For the text-containing cell, return its midpoint in [x, y] coordinate format. 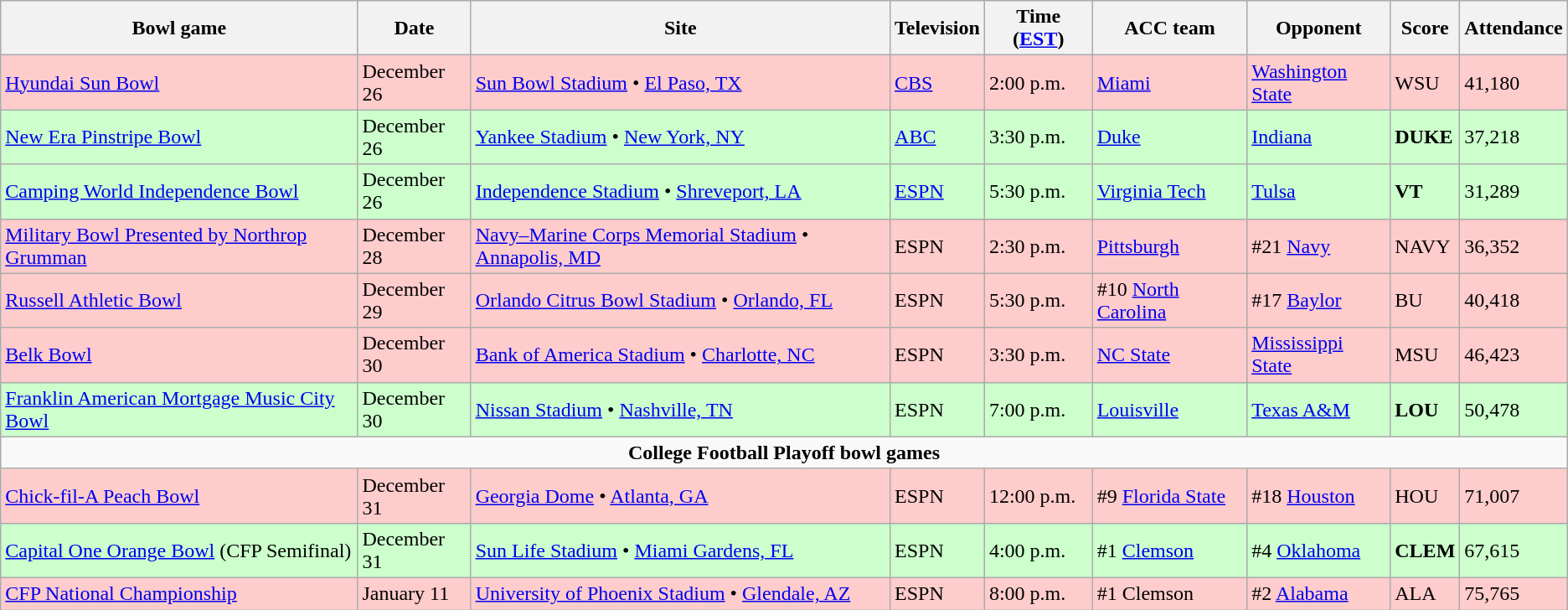
41,180 [1514, 82]
NC State [1169, 355]
Time (EST) [1039, 28]
2:30 p.m. [1039, 246]
January 11 [414, 593]
December 29 [414, 300]
#21 Navy [1318, 246]
Bank of America Stadium • Charlotte, NC [680, 355]
LOU [1426, 409]
Date [414, 28]
BU [1426, 300]
Site [680, 28]
7:00 p.m. [1039, 409]
4:00 p.m. [1039, 550]
#4 Oklahoma [1318, 550]
36,352 [1514, 246]
37,218 [1514, 137]
Military Bowl Presented by Northrop Grumman [179, 246]
ABC [938, 137]
ALA [1426, 593]
Virginia Tech [1169, 191]
Belk Bowl [179, 355]
Georgia Dome • Atlanta, GA [680, 496]
MSU [1426, 355]
Navy–Marine Corps Memorial Stadium • Annapolis, MD [680, 246]
Sun Life Stadium • Miami Gardens, FL [680, 550]
Nissan Stadium • Nashville, TN [680, 409]
Yankee Stadium • New York, NY [680, 137]
HOU [1426, 496]
VT [1426, 191]
Sun Bowl Stadium • El Paso, TX [680, 82]
NAVY [1426, 246]
CLEM [1426, 550]
Louisville [1169, 409]
#18 Houston [1318, 496]
75,765 [1514, 593]
Washington State [1318, 82]
ACC team [1169, 28]
CBS [938, 82]
40,418 [1514, 300]
8:00 p.m. [1039, 593]
67,615 [1514, 550]
Miami [1169, 82]
Opponent [1318, 28]
University of Phoenix Stadium • Glendale, AZ [680, 593]
Indiana [1318, 137]
#2 Alabama [1318, 593]
WSU [1426, 82]
CFP National Championship [179, 593]
Franklin American Mortgage Music City Bowl [179, 409]
Bowl game [179, 28]
Independence Stadium • Shreveport, LA [680, 191]
Hyundai Sun Bowl [179, 82]
December 28 [414, 246]
Score [1426, 28]
12:00 p.m. [1039, 496]
New Era Pinstripe Bowl [179, 137]
Texas A&M [1318, 409]
#17 Baylor [1318, 300]
2:00 p.m. [1039, 82]
31,289 [1514, 191]
Russell Athletic Bowl [179, 300]
50,478 [1514, 409]
Mississippi State [1318, 355]
Camping World Independence Bowl [179, 191]
Capital One Orange Bowl (CFP Semifinal) [179, 550]
Television [938, 28]
College Football Playoff bowl games [784, 452]
Orlando Citrus Bowl Stadium • Orlando, FL [680, 300]
Attendance [1514, 28]
DUKE [1426, 137]
Tulsa [1318, 191]
#10 North Carolina [1169, 300]
Chick-fil-A Peach Bowl [179, 496]
71,007 [1514, 496]
Pittsburgh [1169, 246]
#9 Florida State [1169, 496]
46,423 [1514, 355]
Duke [1169, 137]
